Locate the cell with the specified text and output its (X, Y) center coordinate. 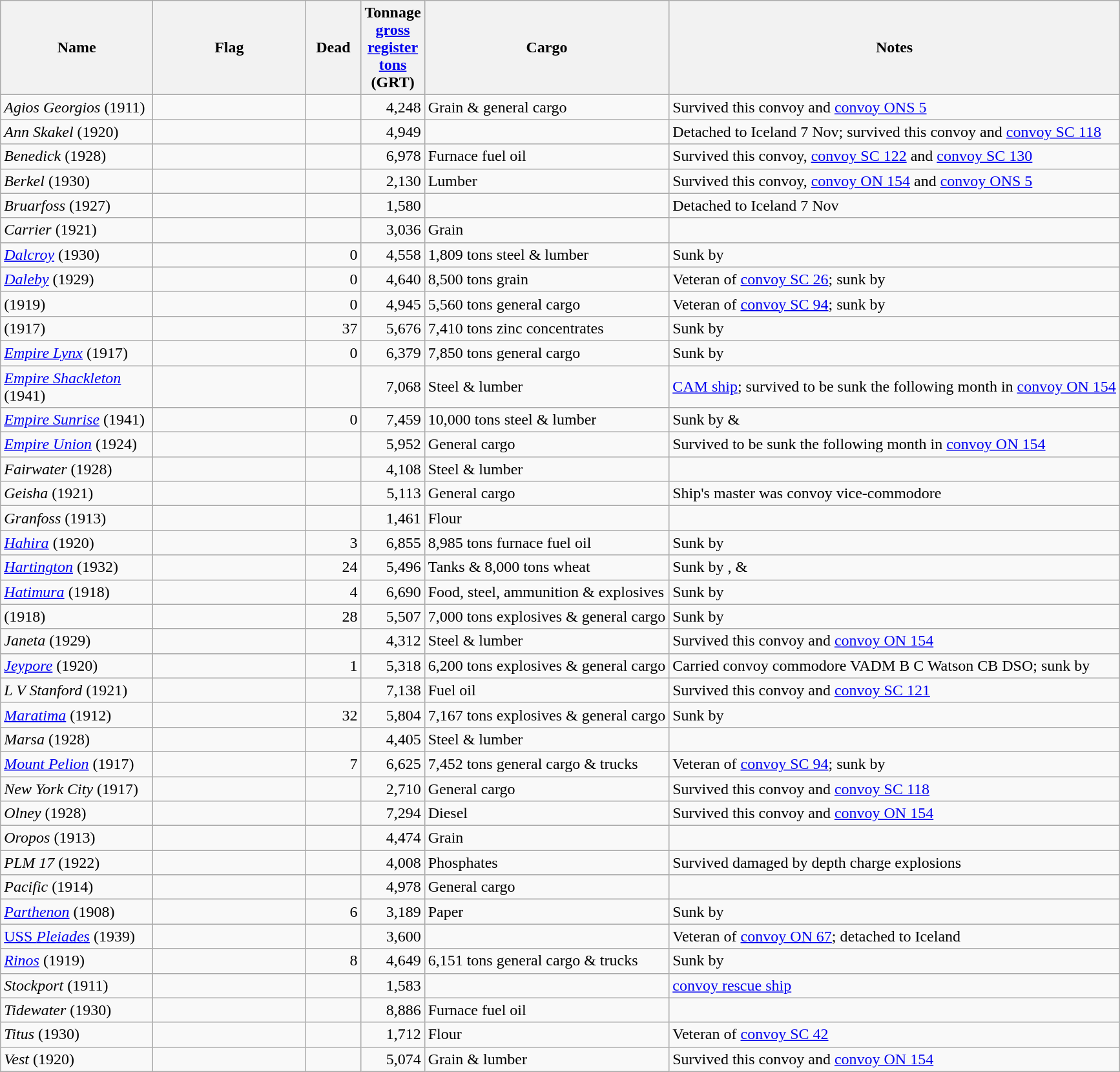
Rinos (1919) (77, 961)
8,985 tons furnace fuel oil (546, 543)
7,294 (393, 814)
Food, steel, ammunition & explosives (546, 592)
Survived this convoy and convoy SC 118 (895, 789)
3 (333, 543)
Parthenon (1908) (77, 912)
6,200 tons explosives & general cargo (546, 666)
1,580 (393, 205)
5,113 (393, 494)
Bruarfoss (1927) (77, 205)
Veteran of convoy SC 42 (895, 1035)
convoy rescue ship (895, 985)
Survived this convoy and convoy ONS 5 (895, 107)
4,108 (393, 469)
Tanks & 8,000 tons wheat (546, 567)
4 (333, 592)
Oropos (1913) (77, 838)
6,690 (393, 592)
USS Pleiades (1939) (77, 936)
6,625 (393, 764)
5,074 (393, 1059)
5,496 (393, 567)
Empire Lynx (1917) (77, 353)
1,583 (393, 985)
3,036 (393, 230)
Survived this convoy and convoy SC 121 (895, 690)
Tidewater (1930) (77, 1010)
2,710 (393, 789)
Jeypore (1920) (77, 666)
Paper (546, 912)
Survived to be sunk the following month in convoy ON 154 (895, 445)
7,068 (393, 386)
Hahira (1920) (77, 543)
5,507 (393, 616)
1,809 tons steel & lumber (546, 255)
5,676 (393, 328)
Survived this convoy, convoy ON 154 and convoy ONS 5 (895, 181)
Geisha (1921) (77, 494)
Pacific (1914) (77, 887)
Detached to Iceland 7 Nov; survived this convoy and convoy SC 118 (895, 132)
6,978 (393, 156)
2,130 (393, 181)
Veteran of convoy ON 67; detached to Iceland (895, 936)
Survived this convoy, convoy SC 122 and convoy SC 130 (895, 156)
Granfoss (1913) (77, 518)
Ship's master was convoy vice-commodore (895, 494)
(1917) (77, 328)
Fairwater (1928) (77, 469)
5,318 (393, 666)
Hartington (1932) (77, 567)
6 (333, 912)
6,151 tons general cargo & trucks (546, 961)
4,312 (393, 641)
Daleby (1929) (77, 279)
8,500 tons grain (546, 279)
1,461 (393, 518)
Marsa (1928) (77, 739)
10,000 tons steel & lumber (546, 420)
37 (333, 328)
7,138 (393, 690)
Tonnage gross register tons (GRT) (393, 48)
Fuel oil (546, 690)
Carried convoy commodore VADM B C Watson CB DSO; sunk by (895, 666)
4,945 (393, 304)
7,167 tons explosives & general cargo (546, 715)
Diesel (546, 814)
Phosphates (546, 863)
Name (77, 48)
Lumber (546, 181)
Benedick (1928) (77, 156)
Empire Sunrise (1941) (77, 420)
Hatimura (1918) (77, 592)
4,640 (393, 279)
24 (333, 567)
Grain & general cargo (546, 107)
4,405 (393, 739)
4,978 (393, 887)
Detached to Iceland 7 Nov (895, 205)
7,459 (393, 420)
6,379 (393, 353)
28 (333, 616)
5,952 (393, 445)
7,452 tons general cargo & trucks (546, 764)
4,008 (393, 863)
4,558 (393, 255)
Empire Union (1924) (77, 445)
Maratima (1912) (77, 715)
Grain & lumber (546, 1059)
Titus (1930) (77, 1035)
Notes (895, 48)
CAM ship; survived to be sunk the following month in convoy ON 154 (895, 386)
PLM 17 (1922) (77, 863)
3,600 (393, 936)
Cargo (546, 48)
Empire Shackleton (1941) (77, 386)
Carrier (1921) (77, 230)
5,560 tons general cargo (546, 304)
Berkel (1930) (77, 181)
Ann Skakel (1920) (77, 132)
Agios Georgios (1911) (77, 107)
7,850 tons general cargo (546, 353)
Veteran of convoy SC 26; sunk by (895, 279)
Vest (1920) (77, 1059)
Dead (333, 48)
L V Stanford (1921) (77, 690)
Janeta (1929) (77, 641)
Flag (229, 48)
8,886 (393, 1010)
Dalcroy (1930) (77, 255)
Stockport (1911) (77, 985)
5,804 (393, 715)
1,712 (393, 1035)
Olney (1928) (77, 814)
Mount Pelion (1917) (77, 764)
New York City (1917) (77, 789)
Sunk by & (895, 420)
4,248 (393, 107)
7,410 tons zinc concentrates (546, 328)
4,949 (393, 132)
3,189 (393, 912)
(1919) (77, 304)
4,474 (393, 838)
8 (333, 961)
7,000 tons explosives & general cargo (546, 616)
Survived damaged by depth charge explosions (895, 863)
6,855 (393, 543)
Sunk by , & (895, 567)
1 (333, 666)
4,649 (393, 961)
7 (333, 764)
32 (333, 715)
(1918) (77, 616)
